Determine the (x, y) coordinate at the center of the cell enclosing the given text.  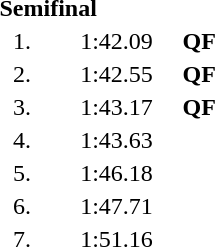
1:42.09 (116, 41)
1:47.71 (116, 206)
1:46.18 (116, 173)
1:43.63 (116, 140)
1:42.55 (116, 74)
1:43.17 (116, 107)
